Find where the given text appears and provide that cell's center as [X, Y] coordinate. 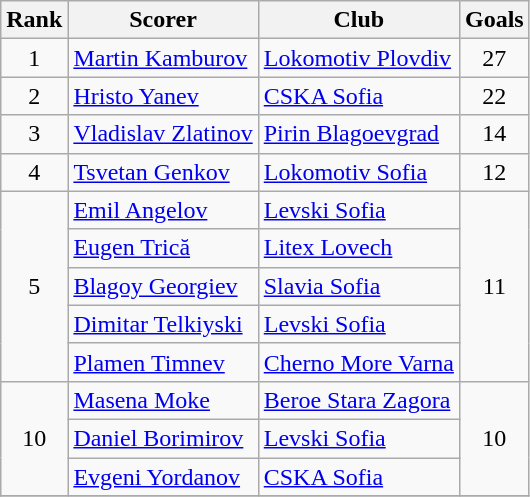
Scorer [163, 20]
Masena Moke [163, 400]
Hristo Yanev [163, 96]
Rank [34, 20]
27 [494, 58]
14 [494, 134]
Emil Angelov [163, 210]
Pirin Blagoevgrad [358, 134]
1 [34, 58]
Litex Lovech [358, 248]
Tsvetan Genkov [163, 172]
2 [34, 96]
11 [494, 286]
Club [358, 20]
Daniel Borimirov [163, 438]
Vladislav Zlatinov [163, 134]
Blagoy Georgiev [163, 286]
Slavia Sofia [358, 286]
Dimitar Telkiyski [163, 324]
4 [34, 172]
Plamen Timnev [163, 362]
Beroe Stara Zagora [358, 400]
Goals [494, 20]
Martin Kamburov [163, 58]
Cherno More Varna [358, 362]
Lokomotiv Sofia [358, 172]
Eugen Trică [163, 248]
Evgeni Yordanov [163, 477]
5 [34, 286]
22 [494, 96]
3 [34, 134]
12 [494, 172]
Lokomotiv Plovdiv [358, 58]
